Detect which cell encompasses the target text, then output its (X, Y) center coordinate. 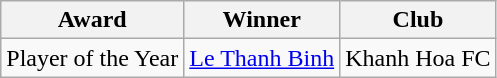
Le Thanh Binh (262, 58)
Winner (262, 20)
Khanh Hoa FC (418, 58)
Club (418, 20)
Award (92, 20)
Player of the Year (92, 58)
